Capture the cell that displays the provided text and extract its [x, y] central coordinate. 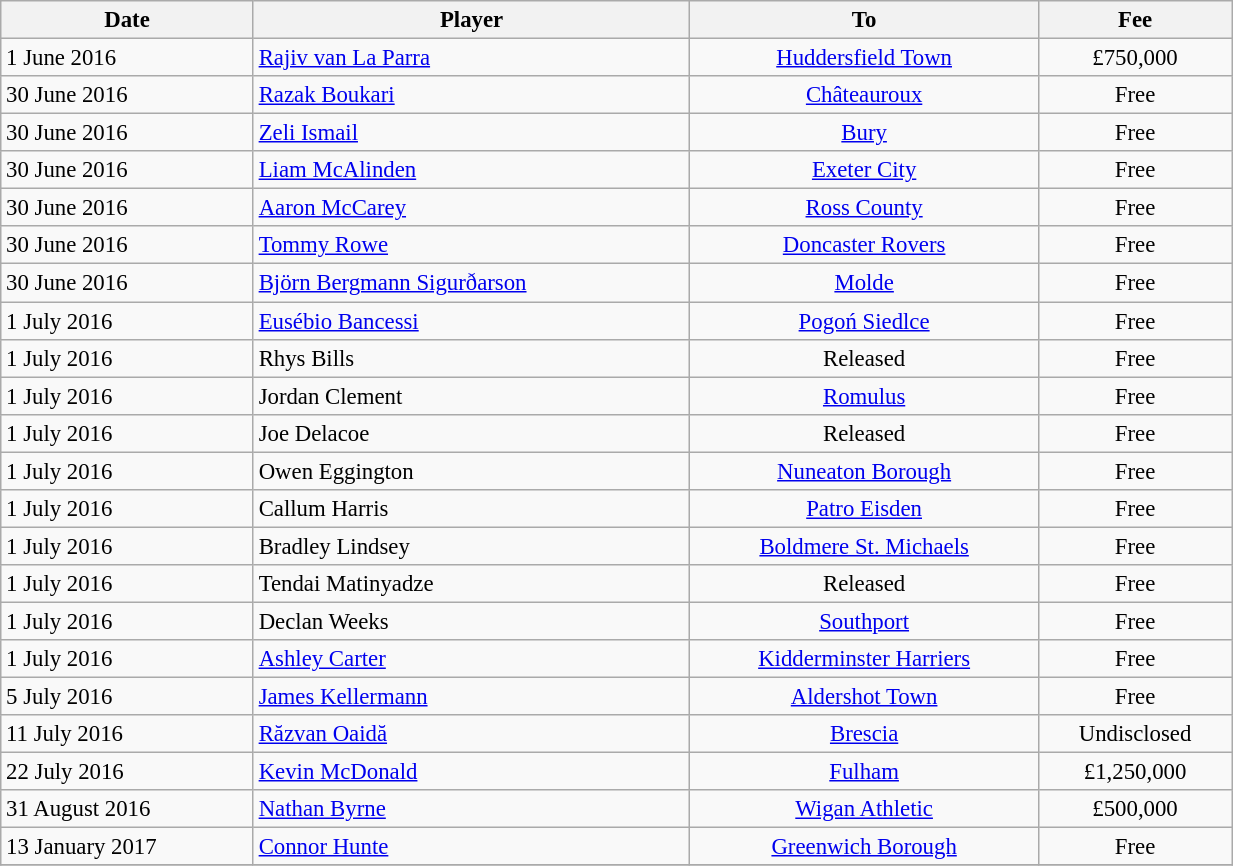
Rhys Bills [471, 358]
1 June 2016 [128, 58]
Brescia [864, 734]
Exeter City [864, 170]
Châteauroux [864, 95]
Fee [1134, 20]
5 July 2016 [128, 697]
Liam McAlinden [471, 170]
Joe Delacoe [471, 433]
£750,000 [1134, 58]
Ross County [864, 208]
Nathan Byrne [471, 809]
Declan Weeks [471, 621]
Molde [864, 283]
Răzvan Oaidă [471, 734]
Bury [864, 133]
Boldmere St. Michaels [864, 546]
Tommy Rowe [471, 245]
Aaron McCarey [471, 208]
Eusébio Bancessi [471, 321]
Aldershot Town [864, 697]
£500,000 [1134, 809]
31 August 2016 [128, 809]
To [864, 20]
11 July 2016 [128, 734]
Bradley Lindsey [471, 546]
Greenwich Borough [864, 847]
Huddersfield Town [864, 58]
Kevin McDonald [471, 772]
£1,250,000 [1134, 772]
Zeli Ismail [471, 133]
Ashley Carter [471, 659]
Jordan Clement [471, 396]
Pogoń Siedlce [864, 321]
Rajiv van La Parra [471, 58]
Date [128, 20]
Connor Hunte [471, 847]
James Kellermann [471, 697]
Tendai Matinyadze [471, 584]
13 January 2017 [128, 847]
Kidderminster Harriers [864, 659]
Patro Eisden [864, 509]
Owen Eggington [471, 471]
Fulham [864, 772]
Björn Bergmann Sigurðarson [471, 283]
Nuneaton Borough [864, 471]
Player [471, 20]
Doncaster Rovers [864, 245]
Wigan Athletic [864, 809]
Southport [864, 621]
22 July 2016 [128, 772]
Razak Boukari [471, 95]
Undisclosed [1134, 734]
Romulus [864, 396]
Callum Harris [471, 509]
